From the cell containing the given text, extract its center point as [x, y] coordinate. 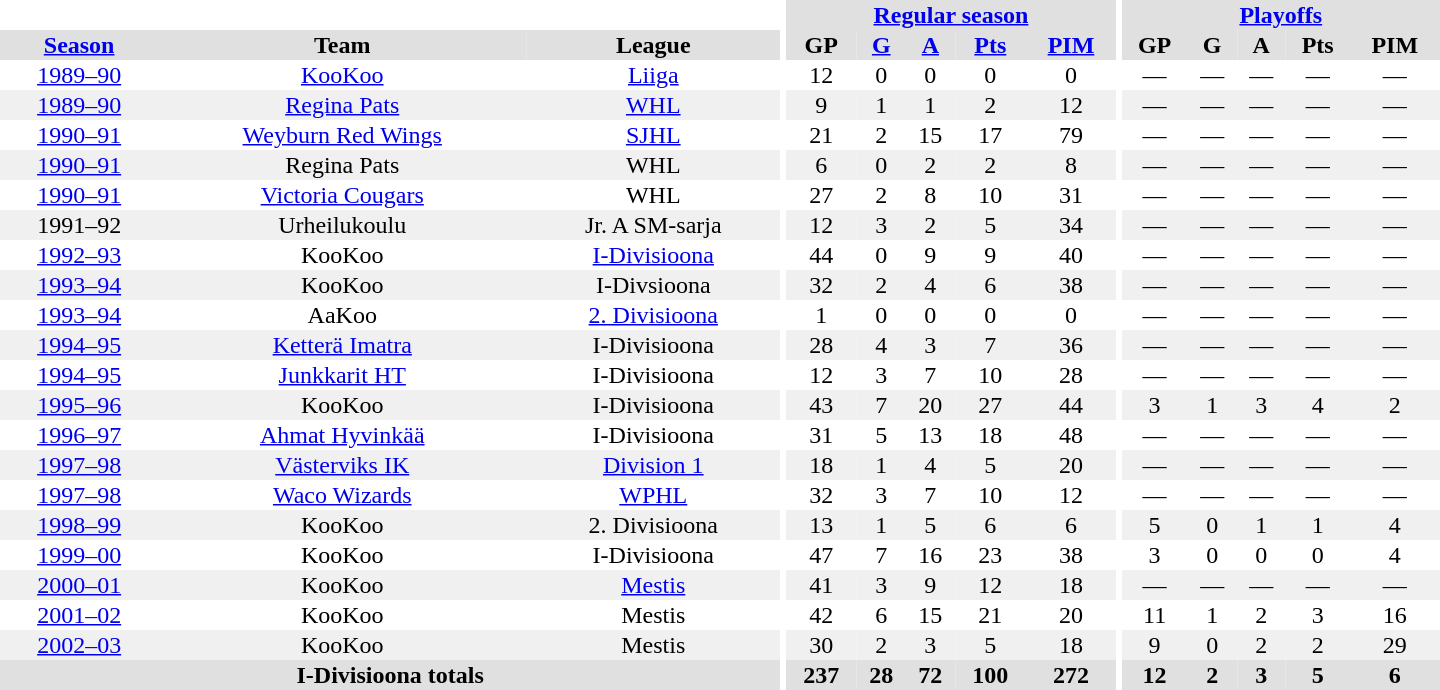
1999–00 [79, 555]
42 [822, 615]
79 [1071, 135]
Season [79, 45]
Regular season [951, 15]
41 [822, 585]
30 [822, 645]
WPHL [653, 495]
34 [1071, 225]
I-Divsioona [653, 285]
11 [1155, 615]
Junkkarit HT [342, 375]
2001–02 [79, 615]
1995–96 [79, 405]
Urheilukoulu [342, 225]
43 [822, 405]
29 [1394, 645]
1991–92 [79, 225]
72 [930, 675]
League [653, 45]
I-Divisioona totals [390, 675]
1996–97 [79, 435]
237 [822, 675]
Ahmat Hyvinkää [342, 435]
Västerviks IK [342, 465]
17 [990, 135]
Weyburn Red Wings [342, 135]
Playoffs [1281, 15]
36 [1071, 345]
AaKoo [342, 315]
48 [1071, 435]
1992–93 [79, 255]
2000–01 [79, 585]
Liiga [653, 75]
1998–99 [79, 525]
Division 1 [653, 465]
40 [1071, 255]
SJHL [653, 135]
2002–03 [79, 645]
Ketterä Imatra [342, 345]
Team [342, 45]
47 [822, 555]
Jr. A SM-sarja [653, 225]
272 [1071, 675]
23 [990, 555]
Waco Wizards [342, 495]
Victoria Cougars [342, 195]
100 [990, 675]
